From the cell containing the given text, extract its center point as (x, y) coordinate. 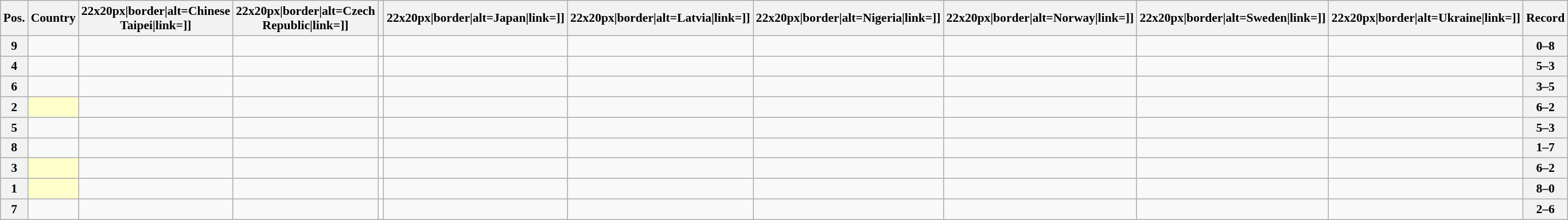
6 (14, 87)
22x20px|border|alt=Ukraine|link=]] (1426, 18)
1 (14, 189)
1–7 (1546, 148)
2 (14, 107)
Pos. (14, 18)
8 (14, 148)
22x20px|border|alt=Latvia|link=]] (660, 18)
22x20px|border|alt=Nigeria|link=]] (849, 18)
9 (14, 46)
22x20px|border|alt=Japan|link=]] (476, 18)
7 (14, 209)
4 (14, 66)
22x20px|border|alt=Chinese Taipei|link=]] (156, 18)
2–6 (1546, 209)
22x20px|border|alt=Czech Republic|link=]] (305, 18)
22x20px|border|alt=Sweden|link=]] (1232, 18)
3 (14, 168)
Record (1546, 18)
3–5 (1546, 87)
8–0 (1546, 189)
5 (14, 128)
22x20px|border|alt=Norway|link=]] (1041, 18)
0–8 (1546, 46)
Country (53, 18)
